Locate the cell with the specified text and output its (x, y) center coordinate. 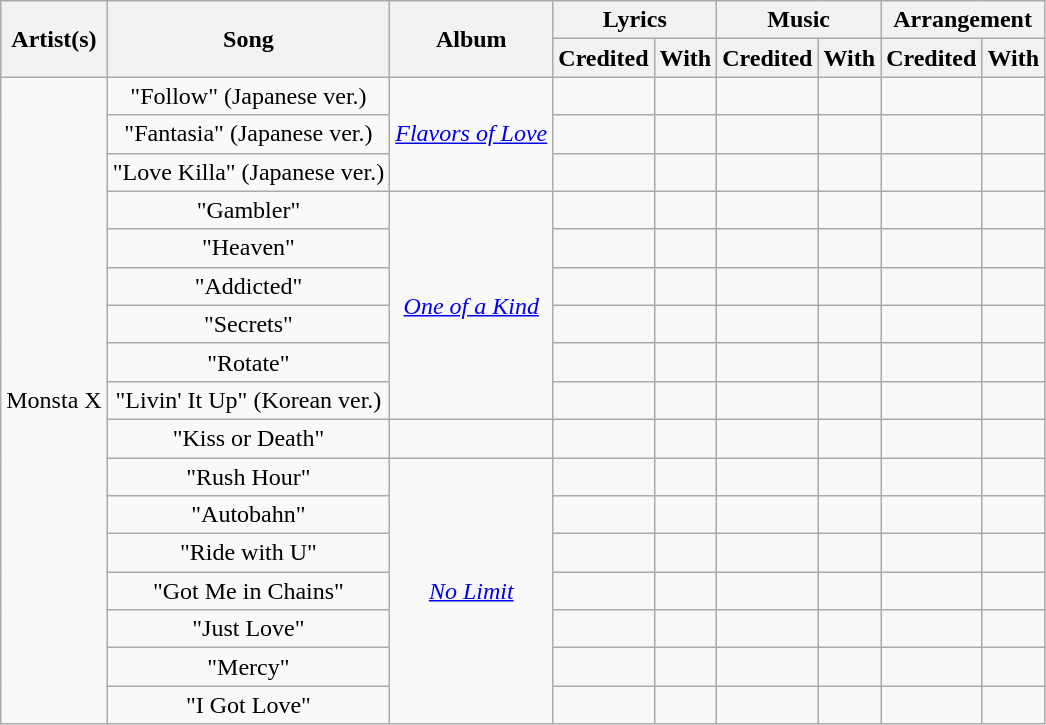
"Rush Hour" (248, 477)
Album (472, 39)
Music (799, 20)
"Ride with U" (248, 553)
"Heaven" (248, 248)
"Mercy" (248, 667)
Lyrics (635, 20)
"Autobahn" (248, 515)
"Rotate" (248, 362)
"Livin' It Up" (Korean ver.) (248, 400)
Flavors of Love (472, 134)
"Kiss or Death" (248, 438)
Monsta X (54, 400)
"Gambler" (248, 210)
"Just Love" (248, 629)
Arrangement (963, 20)
Song (248, 39)
"Addicted" (248, 286)
"Secrets" (248, 324)
No Limit (472, 591)
"Love Killa" (Japanese ver.) (248, 172)
"Got Me in Chains" (248, 591)
One of a Kind (472, 305)
"I Got Love" (248, 705)
"Fantasia" (Japanese ver.) (248, 134)
Artist(s) (54, 39)
"Follow" (Japanese ver.) (248, 96)
